Scan for the cell matching the given text and deliver its (x, y) coordinate at center. 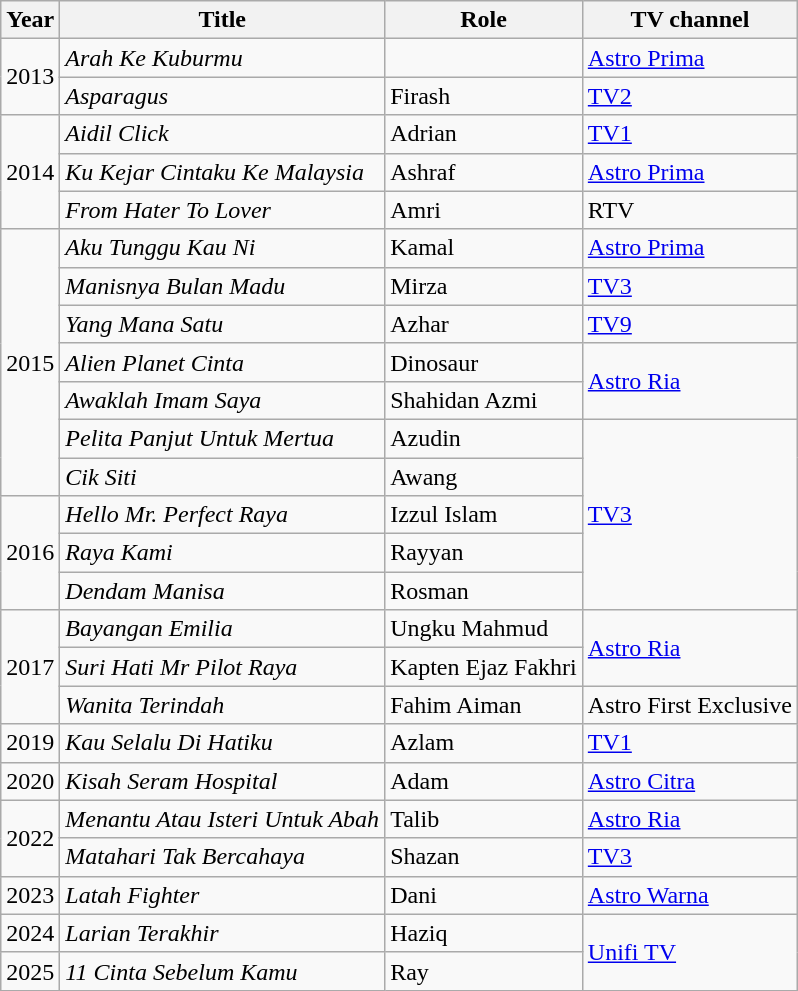
Kau Selalu Di Hatiku (222, 743)
Azhar (484, 324)
Asparagus (222, 96)
Bayangan Emilia (222, 629)
Adrian (484, 134)
Firash (484, 96)
Wanita Terindah (222, 705)
2020 (30, 781)
Matahari Tak Bercahaya (222, 857)
Pelita Panjut Untuk Mertua (222, 438)
Larian Terakhir (222, 933)
2022 (30, 838)
2017 (30, 667)
Cik Siti (222, 477)
Hello Mr. Perfect Raya (222, 515)
2013 (30, 77)
2015 (30, 362)
Astro First Exclusive (690, 705)
Aku Tunggu Kau Ni (222, 248)
Kamal (484, 248)
Awaklah Imam Saya (222, 400)
2019 (30, 743)
Arah Ke Kuburmu (222, 58)
2024 (30, 933)
2014 (30, 172)
Title (222, 20)
11 Cinta Sebelum Kamu (222, 971)
Fahim Aiman (484, 705)
Astro Citra (690, 781)
Alien Planet Cinta (222, 362)
TV9 (690, 324)
Yang Mana Satu (222, 324)
Menantu Atau Isteri Untuk Abah (222, 819)
Ku Kejar Cintaku Ke Malaysia (222, 172)
Astro Warna (690, 895)
2025 (30, 971)
Year (30, 20)
Rosman (484, 591)
Rayyan (484, 553)
Adam (484, 781)
Ungku Mahmud (484, 629)
Dinosaur (484, 362)
Dani (484, 895)
Latah Fighter (222, 895)
Azudin (484, 438)
Shazan (484, 857)
Kisah Seram Hospital (222, 781)
Mirza (484, 286)
Suri Hati Mr Pilot Raya (222, 667)
Ashraf (484, 172)
2023 (30, 895)
Shahidan Azmi (484, 400)
Aidil Click (222, 134)
Izzul Islam (484, 515)
Amri (484, 210)
2016 (30, 553)
Ray (484, 971)
Kapten Ejaz Fakhri (484, 667)
From Hater To Lover (222, 210)
Raya Kami (222, 553)
Role (484, 20)
TV channel (690, 20)
Manisnya Bulan Madu (222, 286)
Talib (484, 819)
Azlam (484, 743)
Unifi TV (690, 952)
RTV (690, 210)
Haziq (484, 933)
TV2 (690, 96)
Awang (484, 477)
Dendam Manisa (222, 591)
